Determine the (X, Y) coordinate at the center of the cell enclosing the given text.  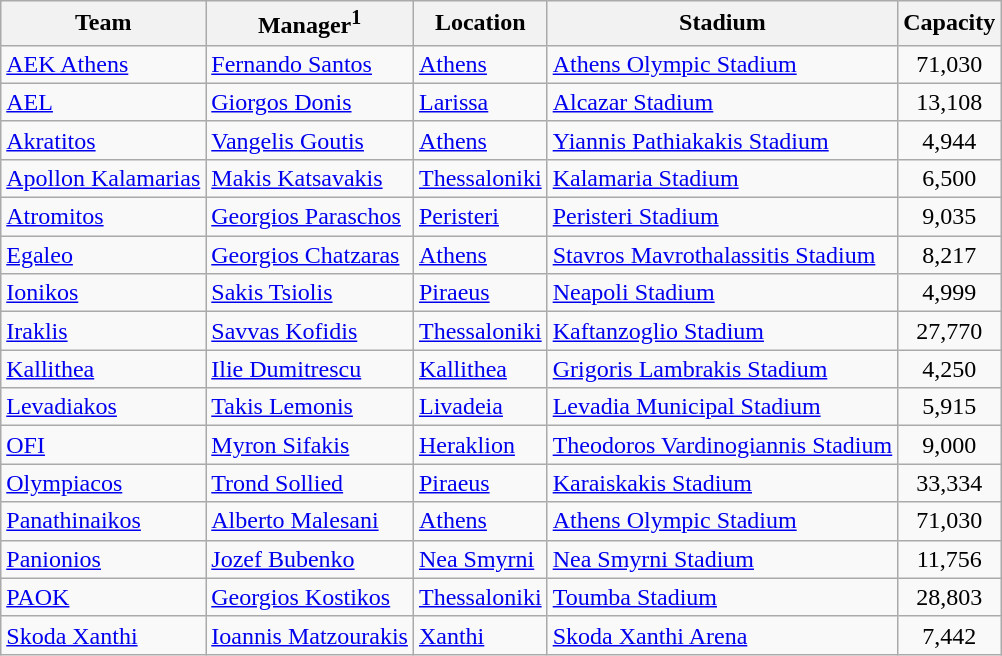
Levadia Municipal Stadium (722, 407)
Panathinaikos (104, 521)
Iraklis (104, 331)
Jozef Bubenko (310, 559)
6,500 (950, 178)
Ionikos (104, 293)
Fernando Santos (310, 64)
Giorgos Donis (310, 102)
4,999 (950, 293)
Olympiacos (104, 483)
Neapoli Stadium (722, 293)
33,334 (950, 483)
4,250 (950, 369)
Vangelis Goutis (310, 140)
Peristeri (480, 217)
28,803 (950, 597)
Savvas Kofidis (310, 331)
AEK Athens (104, 64)
11,756 (950, 559)
Alcazar Stadium (722, 102)
7,442 (950, 635)
PAOK (104, 597)
Kalamaria Stadium (722, 178)
Nea Smyrni Stadium (722, 559)
Larissa (480, 102)
Location (480, 24)
Akratitos (104, 140)
Takis Lemonis (310, 407)
Capacity (950, 24)
Nea Smyrni (480, 559)
9,035 (950, 217)
Sakis Tsiolis (310, 293)
Karaiskakis Stadium (722, 483)
Grigoris Lambrakis Stadium (722, 369)
Team (104, 24)
Xanthi (480, 635)
OFI (104, 445)
27,770 (950, 331)
Alberto Malesani (310, 521)
9,000 (950, 445)
5,915 (950, 407)
Makis Katsavakis (310, 178)
Yiannis Pathiakakis Stadium (722, 140)
Ioannis Matzourakis (310, 635)
Stadium (722, 24)
Georgios Paraschos (310, 217)
Trond Sollied (310, 483)
Stavros Mavrothalassitis Stadium (722, 255)
Panionios (104, 559)
Georgios Chatzaras (310, 255)
Toumba Stadium (722, 597)
Skoda Xanthi (104, 635)
13,108 (950, 102)
AEL (104, 102)
Egaleo (104, 255)
Myron Sifakis (310, 445)
Skoda Xanthi Arena (722, 635)
Ilie Dumitrescu (310, 369)
Livadeia (480, 407)
Heraklion (480, 445)
Atromitos (104, 217)
Peristeri Stadium (722, 217)
8,217 (950, 255)
Georgios Kostikos (310, 597)
4,944 (950, 140)
Kaftanzoglio Stadium (722, 331)
Levadiakos (104, 407)
Manager1 (310, 24)
Apollon Kalamarias (104, 178)
Theodoros Vardinogiannis Stadium (722, 445)
